Return the [x, y] coordinate for the center point of the cell that contains the specified text.  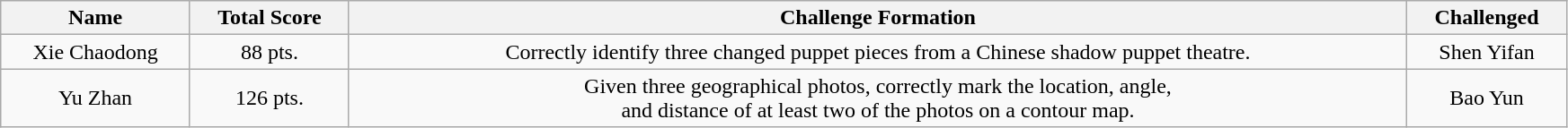
Name [95, 18]
Correctly identify three changed puppet pieces from a Chinese shadow puppet theatre. [877, 52]
88 pts. [270, 52]
Xie Chaodong [95, 52]
Yu Zhan [95, 98]
Challenge Formation [877, 18]
126 pts. [270, 98]
Shen Yifan [1486, 52]
Challenged [1486, 18]
Total Score [270, 18]
Bao Yun [1486, 98]
Given three geographical photos, correctly mark the location, angle,and distance of at least two of the photos on a contour map. [877, 98]
